Detect which cell encompasses the target text, then output its [x, y] center coordinate. 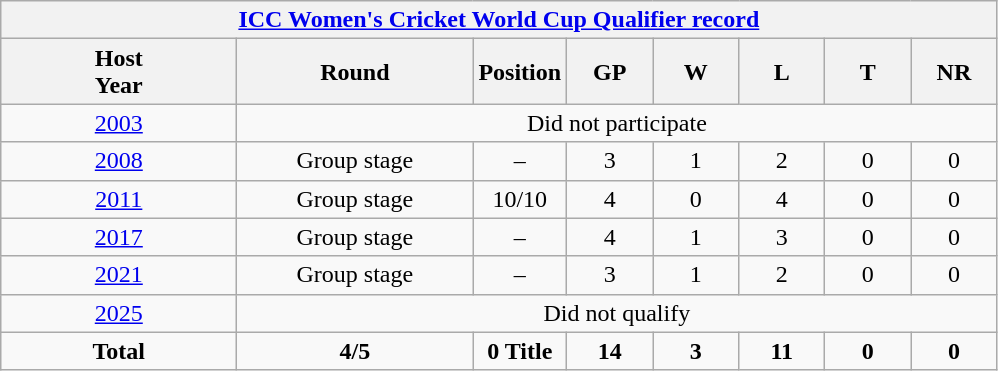
NR [954, 72]
2021 [119, 275]
4/5 [355, 351]
W [696, 72]
14 [610, 351]
ICC Women's Cricket World Cup Qualifier record [499, 20]
Total [119, 351]
L [782, 72]
2003 [119, 123]
Did not qualify [617, 313]
11 [782, 351]
Did not participate [617, 123]
0 Title [520, 351]
T [868, 72]
Position [520, 72]
2017 [119, 237]
GP [610, 72]
HostYear [119, 72]
2025 [119, 313]
Round [355, 72]
10/10 [520, 199]
2011 [119, 199]
2008 [119, 161]
